For the text-containing cell, return its midpoint in (X, Y) coordinate format. 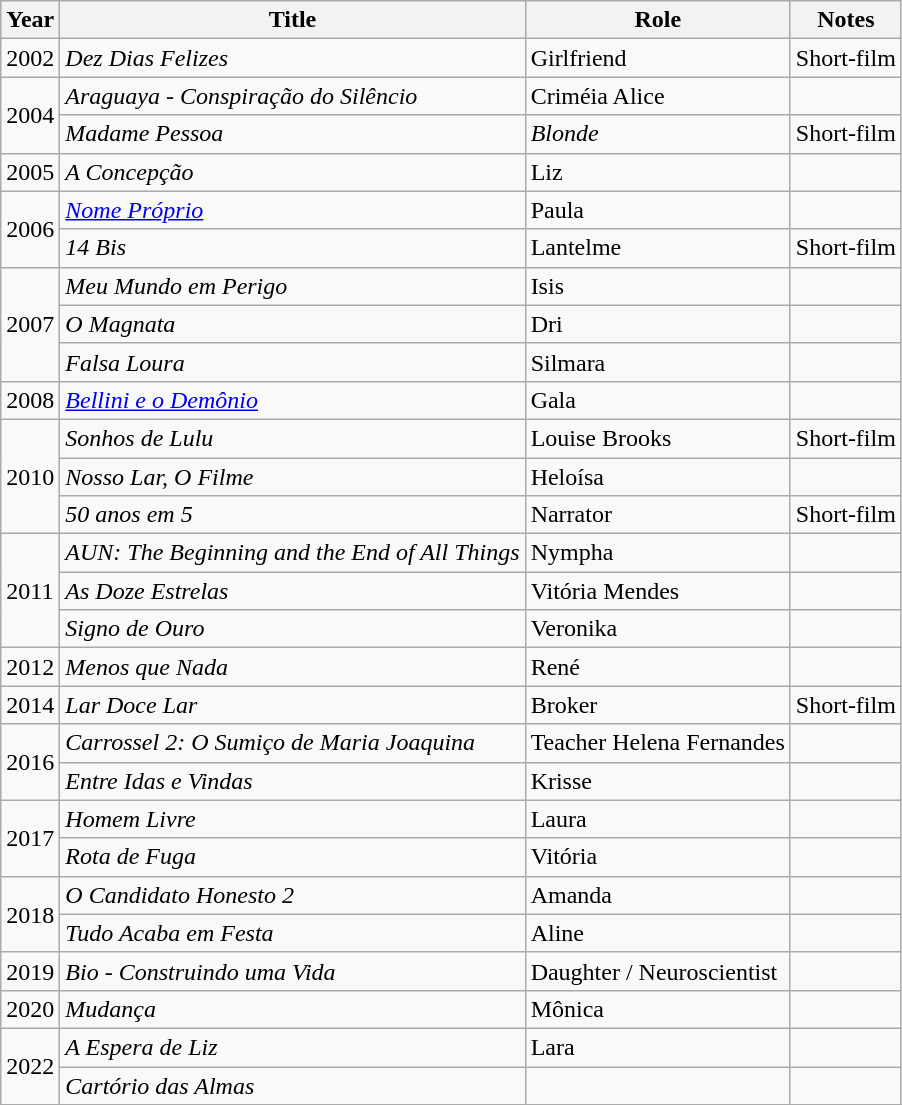
Nome Próprio (292, 210)
René (658, 667)
Mudança (292, 1009)
Liz (658, 172)
Criméia Alice (658, 96)
Bellini e o Demônio (292, 400)
Krisse (658, 781)
Aline (658, 933)
O Candidato Honesto 2 (292, 895)
Heloísa (658, 477)
Teacher Helena Fernandes (658, 743)
Lantelme (658, 248)
Mônica (658, 1009)
2008 (30, 400)
Title (292, 20)
Broker (658, 705)
Madame Pessoa (292, 134)
2022 (30, 1066)
Narrator (658, 515)
2019 (30, 971)
Blonde (658, 134)
2004 (30, 115)
Nympha (658, 553)
Homem Livre (292, 819)
Veronika (658, 629)
Year (30, 20)
14 Bis (292, 248)
50 anos em 5 (292, 515)
Meu Mundo em Perigo (292, 286)
Araguaya - Conspiração do Silêncio (292, 96)
Signo de Ouro (292, 629)
Silmara (658, 362)
2012 (30, 667)
AUN: The Beginning and the End of All Things (292, 553)
Bio - Construindo uma Vida (292, 971)
Tudo Acaba em Festa (292, 933)
Notes (846, 20)
Vitória (658, 857)
Dri (658, 324)
2018 (30, 914)
Girlfriend (658, 58)
Vitória Mendes (658, 591)
Menos que Nada (292, 667)
Role (658, 20)
Gala (658, 400)
As Doze Estrelas (292, 591)
Entre Idas e Vindas (292, 781)
A Concepção (292, 172)
Paula (658, 210)
Lar Doce Lar (292, 705)
Amanda (658, 895)
Sonhos de Lulu (292, 438)
2014 (30, 705)
Rota de Fuga (292, 857)
Carrossel 2: O Sumiço de Maria Joaquina (292, 743)
Falsa Loura (292, 362)
2010 (30, 476)
2007 (30, 324)
Cartório das Almas (292, 1085)
Dez Dias Felizes (292, 58)
Laura (658, 819)
Daughter / Neuroscientist (658, 971)
2005 (30, 172)
2017 (30, 838)
Louise Brooks (658, 438)
Nosso Lar, O Filme (292, 477)
2011 (30, 591)
A Espera de Liz (292, 1047)
Lara (658, 1047)
O Magnata (292, 324)
2002 (30, 58)
2020 (30, 1009)
Isis (658, 286)
2016 (30, 762)
2006 (30, 229)
